Return (X, Y) of the center of cell containing provided text 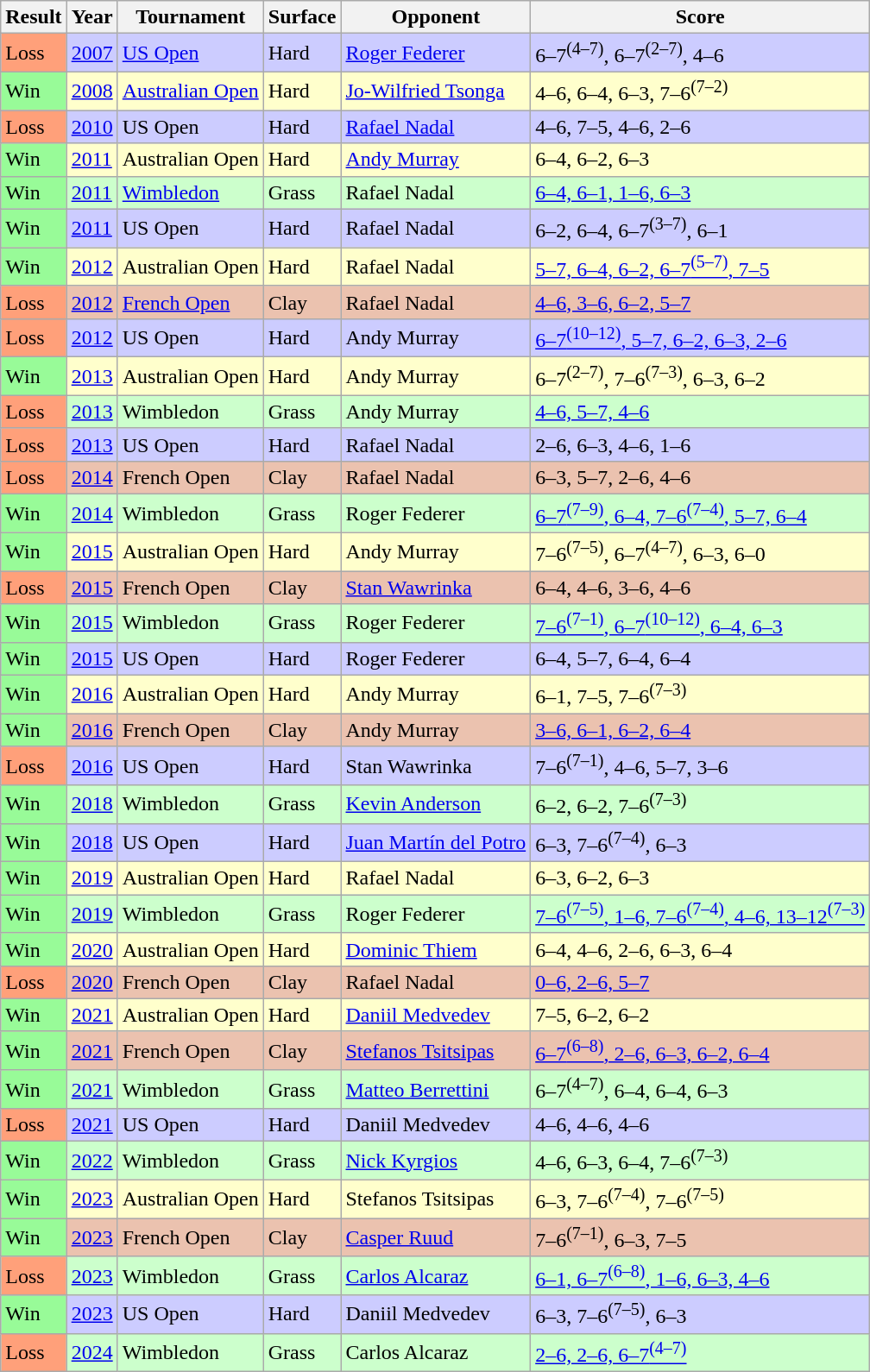
6–7(6–8), 2–6, 6–3, 6–2, 6–4 (701, 1051)
6–7(7–9), 6–4, 7–6(7–4), 5–7, 6–4 (701, 514)
6–3, 7–6(7–5), 6–3 (701, 1315)
6–1, 7–5, 7–6(7–3) (701, 694)
6–4, 4–6, 3–6, 4–6 (701, 588)
Opponent (436, 17)
Year (91, 17)
Kevin Anderson (436, 804)
6–4, 5–7, 6–4, 6–4 (701, 658)
7–6(7–1), 6–3, 7–5 (701, 1237)
6–4, 6–2, 6–3 (701, 160)
4–6, 5–7, 4–6 (701, 412)
5–7, 6–4, 6–2, 6–7(5–7), 7–5 (701, 267)
6–3, 6–2, 6–3 (701, 878)
3–6, 6–1, 6–2, 6–4 (701, 730)
6–3, 5–7, 2–6, 4–6 (701, 478)
4–6, 7–5, 4–6, 2–6 (701, 127)
Matteo Berrettini (436, 1089)
4–6, 4–6, 4–6 (701, 1125)
6–2, 6–2, 7–6(7–3) (701, 804)
4–6, 6–4, 6–3, 7–6(7–2) (701, 91)
7–5, 6–2, 6–2 (701, 1015)
Result (34, 17)
Nick Kyrgios (436, 1161)
2007 (91, 53)
6–3, 7–6(7–4), 7–6(7–5) (701, 1199)
6–7(4–7), 6–4, 6–4, 6–3 (701, 1089)
2–6, 6–3, 4–6, 1–6 (701, 444)
0–6, 2–6, 5–7 (701, 982)
6–2, 6–4, 6–7(3–7), 6–1 (701, 228)
Jo-Wilfried Tsonga (436, 91)
Tournament (190, 17)
Dominic Thiem (436, 949)
6–3, 7–6(7–4), 6–3 (701, 842)
7–6(7–1), 6–7(10–12), 6–4, 6–3 (701, 623)
Score (701, 17)
Surface (302, 17)
2008 (91, 91)
2024 (91, 1353)
6–7(4–7), 6–7(2–7), 4–6 (701, 53)
4–6, 3–6, 6–2, 5–7 (701, 302)
Casper Ruud (436, 1237)
2022 (91, 1161)
2010 (91, 127)
6–4, 4–6, 2–6, 6–3, 6–4 (701, 949)
Juan Martín del Potro (436, 842)
6–7(2–7), 7–6(7–3), 6–3, 6–2 (701, 376)
7–6(7–5), 1–6, 7–6(7–4), 4–6, 13–12(7–3) (701, 915)
6–4, 6–1, 1–6, 6–3 (701, 192)
7–6(7–1), 4–6, 5–7, 3–6 (701, 766)
7–6(7–5), 6–7(4–7), 6–3, 6–0 (701, 552)
4–6, 6–3, 6–4, 7–6(7–3) (701, 1161)
6–1, 6–7(6–8), 1–6, 6–3, 4–6 (701, 1275)
6–7(10–12), 5–7, 6–2, 6–3, 2–6 (701, 338)
2–6, 2–6, 6–7(4–7) (701, 1353)
